Pinpoint the cell where the given text exists, returning its [X, Y] midpoint coordinate. 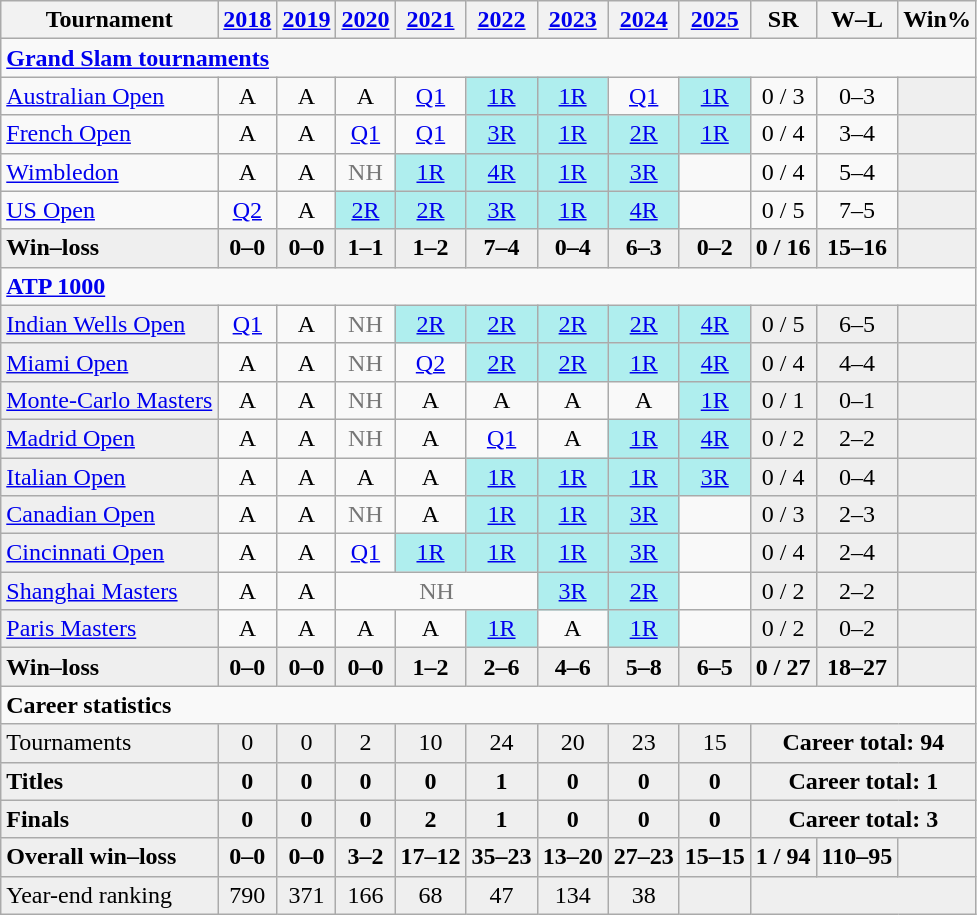
Paris Masters [110, 629]
Career total: 94 [863, 743]
4–6 [572, 667]
0–1 [857, 400]
Finals [110, 819]
Miami Open [110, 362]
18–27 [857, 667]
13–20 [572, 857]
166 [366, 895]
W–L [857, 20]
Tournament [110, 20]
Wimbledon [110, 172]
2018 [248, 20]
Madrid Open [110, 438]
Indian Wells Open [110, 324]
1–1 [366, 248]
0 / 1 [783, 400]
6–3 [644, 248]
0 / 16 [783, 248]
2019 [306, 20]
0–3 [857, 96]
US Open [110, 210]
Career statistics [489, 705]
38 [644, 895]
ATP 1000 [489, 286]
Career total: 1 [863, 781]
Year-end ranking [110, 895]
Canadian Open [110, 515]
SR [783, 20]
Grand Slam tournaments [489, 58]
Monte-Carlo Masters [110, 400]
Titles [110, 781]
1 / 94 [783, 857]
790 [248, 895]
7–4 [502, 248]
7–5 [857, 210]
Win% [938, 20]
2023 [572, 20]
3–4 [857, 134]
2–6 [502, 667]
2022 [502, 20]
110–95 [857, 857]
35–23 [502, 857]
2–4 [857, 553]
Australian Open [110, 96]
68 [430, 895]
23 [644, 743]
15–16 [857, 248]
27–23 [644, 857]
5–4 [857, 172]
Overall win–loss [110, 857]
Career total: 3 [863, 819]
15 [714, 743]
2025 [714, 20]
5–8 [644, 667]
Tournaments [110, 743]
2–3 [857, 515]
371 [306, 895]
10 [430, 743]
134 [572, 895]
Shanghai Masters [110, 591]
3–2 [366, 857]
20 [572, 743]
French Open [110, 134]
2020 [366, 20]
Italian Open [110, 477]
2021 [430, 20]
2024 [644, 20]
24 [502, 743]
47 [502, 895]
15–15 [714, 857]
17–12 [430, 857]
4–4 [857, 362]
Cincinnati Open [110, 553]
0 / 27 [783, 667]
